Scan for the cell matching the given text and deliver its [X, Y] coordinate at center. 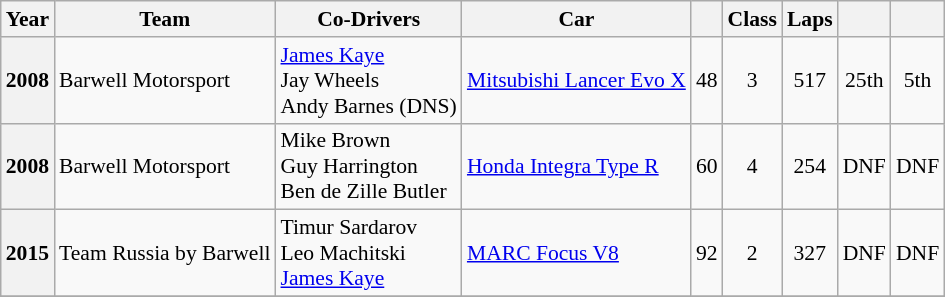
Team Russia by Barwell [164, 254]
Car [576, 19]
Honda Integra Type R [576, 166]
Mitsubishi Lancer Evo X [576, 80]
25th [864, 80]
MARC Focus V8 [576, 254]
327 [810, 254]
Team [164, 19]
Year [28, 19]
60 [707, 166]
James Kaye Jay Wheels Andy Barnes (DNS) [368, 80]
Co-Drivers [368, 19]
5th [918, 80]
3 [752, 80]
Class [752, 19]
Timur Sardarov Leo Machitski James Kaye [368, 254]
517 [810, 80]
48 [707, 80]
254 [810, 166]
Mike Brown Guy Harrington Ben de Zille Butler [368, 166]
4 [752, 166]
92 [707, 254]
2 [752, 254]
Laps [810, 19]
2015 [28, 254]
